Determine the (x, y) coordinate at the center of the cell enclosing the given text.  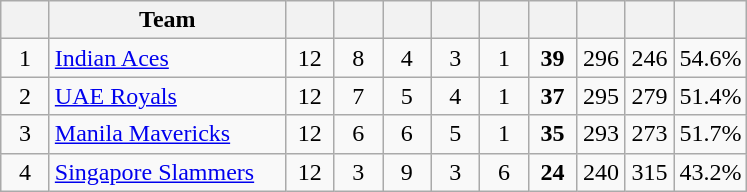
273 (650, 134)
279 (650, 96)
246 (650, 58)
54.6% (710, 58)
9 (406, 172)
37 (552, 96)
8 (358, 58)
296 (602, 58)
Manila Mavericks (167, 134)
295 (602, 96)
Singapore Slammers (167, 172)
24 (552, 172)
51.7% (710, 134)
7 (358, 96)
51.4% (710, 96)
Team (167, 20)
43.2% (710, 172)
Indian Aces (167, 58)
35 (552, 134)
315 (650, 172)
2 (26, 96)
UAE Royals (167, 96)
293 (602, 134)
240 (602, 172)
39 (552, 58)
